Provide the [x, y] coordinate of the cell's center where the given text is located.  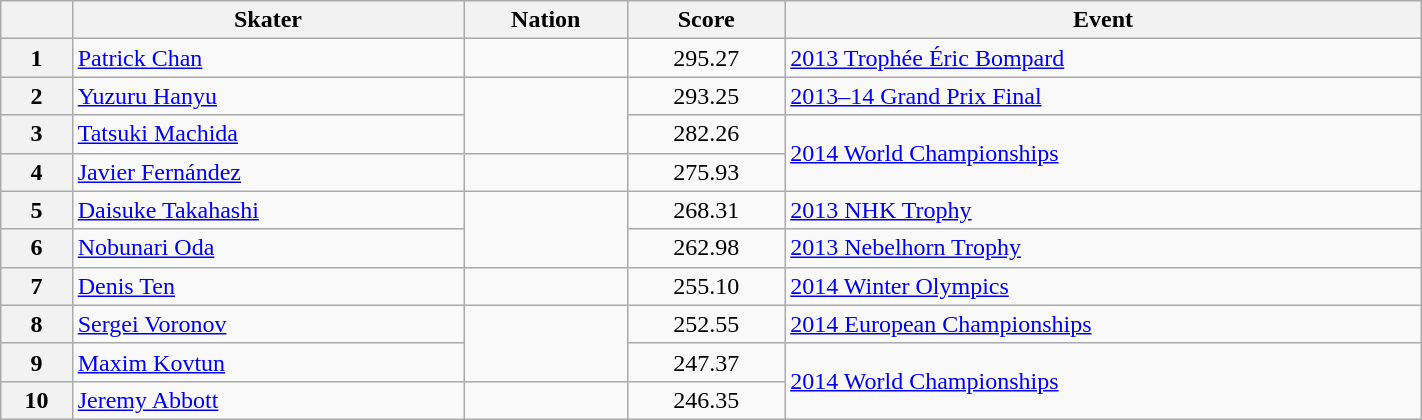
262.98 [706, 248]
Nobunari Oda [268, 248]
6 [36, 248]
3 [36, 134]
246.35 [706, 400]
2013–14 Grand Prix Final [1104, 96]
2 [36, 96]
5 [36, 210]
8 [36, 324]
Sergei Voronov [268, 324]
Daisuke Takahashi [268, 210]
282.26 [706, 134]
2013 Nebelhorn Trophy [1104, 248]
Tatsuki Machida [268, 134]
293.25 [706, 96]
7 [36, 286]
247.37 [706, 362]
252.55 [706, 324]
4 [36, 172]
1 [36, 58]
Skater [268, 20]
Jeremy Abbott [268, 400]
255.10 [706, 286]
10 [36, 400]
Javier Fernández [268, 172]
268.31 [706, 210]
Yuzuru Hanyu [268, 96]
Score [706, 20]
275.93 [706, 172]
2014 European Championships [1104, 324]
2013 NHK Trophy [1104, 210]
Patrick Chan [268, 58]
Denis Ten [268, 286]
Event [1104, 20]
Nation [546, 20]
295.27 [706, 58]
Maxim Kovtun [268, 362]
2014 Winter Olympics [1104, 286]
9 [36, 362]
2013 Trophée Éric Bompard [1104, 58]
